Return [X, Y] of the center of cell containing provided text 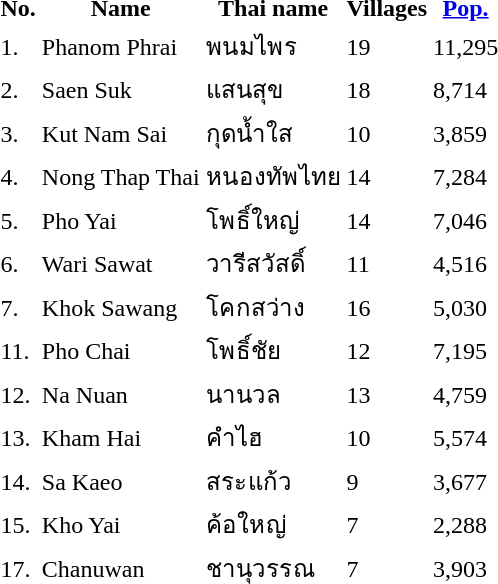
หนองทัพไทย [273, 176]
Pho Chai [120, 350]
แสนสุข [273, 90]
13 [386, 394]
11 [386, 264]
นานวล [273, 394]
Na Nuan [120, 394]
Kut Nam Sai [120, 133]
พนมไพร [273, 46]
โคกสว่าง [273, 307]
9 [386, 481]
18 [386, 90]
7 [386, 524]
16 [386, 307]
Khok Sawang [120, 307]
โพธิ์ชัย [273, 350]
กุดน้ำใส [273, 133]
สระแก้ว [273, 481]
Pho Yai [120, 220]
Phanom Phrai [120, 46]
Saen Suk [120, 90]
โพธิ์ใหญ่ [273, 220]
Nong Thap Thai [120, 176]
12 [386, 350]
วารีสวัสดิ์ [273, 264]
19 [386, 46]
ค้อใหญ่ [273, 524]
Sa Kaeo [120, 481]
Kho Yai [120, 524]
คำไฮ [273, 438]
Wari Sawat [120, 264]
Kham Hai [120, 438]
